Return the [X, Y] coordinate for the center point of the cell that contains the specified text.  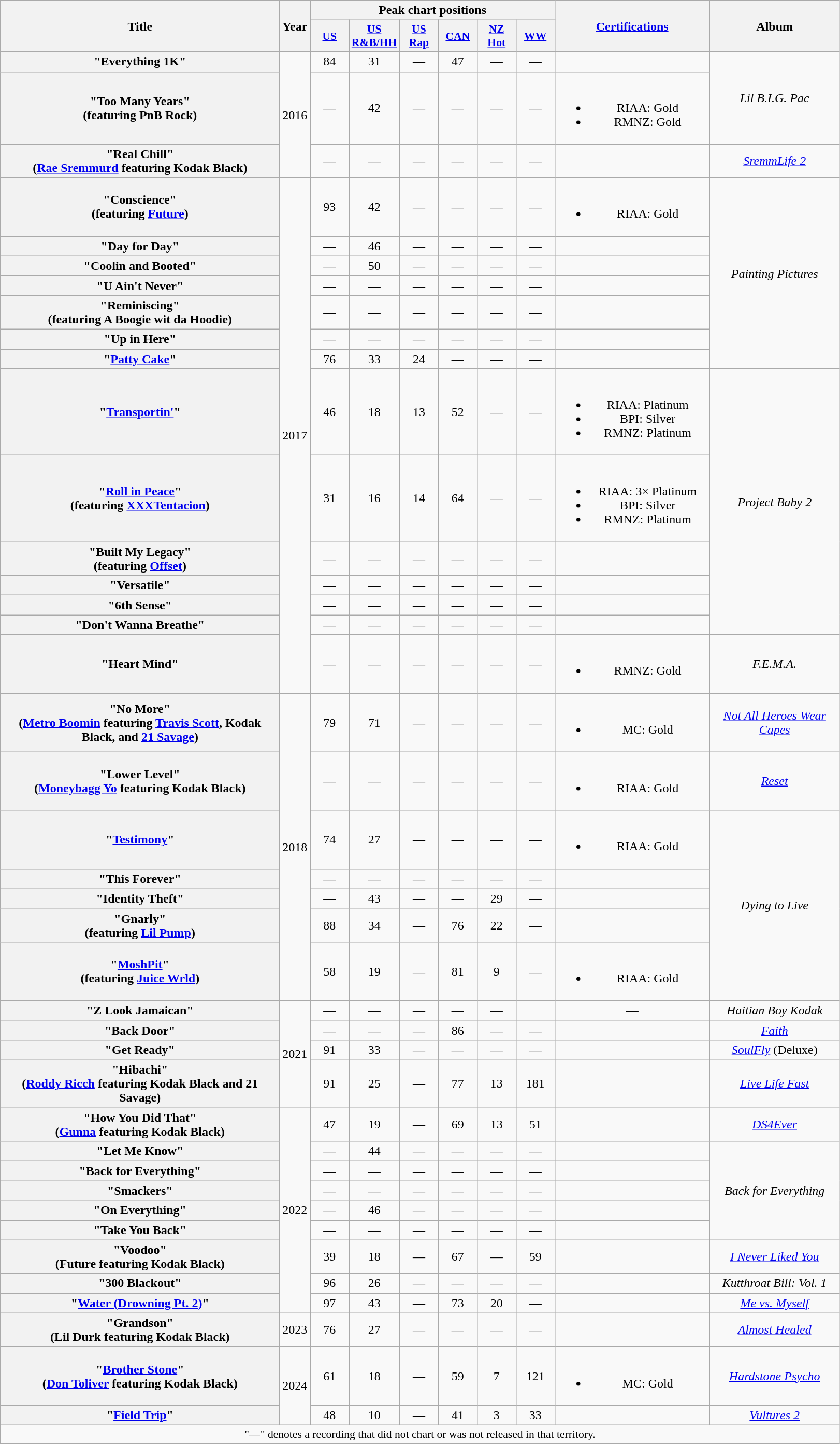
121 [535, 1376]
Not All Heroes Wear Capes [775, 722]
16 [374, 498]
DS4Ever [775, 1124]
77 [458, 1084]
34 [374, 925]
"Back for Everything" [140, 1171]
"Brother Stone"(Don Toliver featuring Kodak Black) [140, 1376]
41 [458, 1415]
"Grandson"(Lil Durk featuring Kodak Black) [140, 1329]
"Voodoo"(Future featuring Kodak Black) [140, 1257]
"Heart Mind" [140, 664]
20 [496, 1303]
73 [458, 1303]
Haitian Boy Kodak [775, 1010]
Year [295, 26]
2023 [295, 1329]
50 [374, 266]
"Water (Drowning Pt. 2)" [140, 1303]
Kutthroat Bill: Vol. 1 [775, 1283]
"Everything 1K" [140, 62]
"MoshPit"(featuring Juice Wrld) [140, 971]
SoulFly (Deluxe) [775, 1050]
67 [458, 1257]
61 [329, 1376]
93 [329, 207]
Painting Pictures [775, 273]
"Too Many Years"(featuring PnB Rock) [140, 108]
51 [535, 1124]
NZHot [496, 36]
"Conscience"(featuring Future) [140, 207]
CAN [458, 36]
86 [458, 1031]
29 [496, 898]
USR&B/HH [374, 36]
181 [535, 1084]
Hardstone Psycho [775, 1376]
79 [329, 722]
"Up in Here" [140, 339]
2018 [295, 847]
71 [374, 722]
"U Ain't Never" [140, 285]
Peak chart positions [432, 10]
58 [329, 971]
Lil B.I.G. Pac [775, 98]
Certifications [632, 26]
2016 [295, 115]
"Coolin and Booted" [140, 266]
"Hibachi"(Roddy Ricch featuring Kodak Black and 21 Savage) [140, 1084]
"Get Ready" [140, 1050]
97 [329, 1303]
"Day for Day" [140, 246]
Title [140, 26]
RMNZ: Gold [632, 664]
39 [329, 1257]
"Reminiscing"(featuring A Boogie wit da Hoodie) [140, 312]
Reset [775, 781]
7 [496, 1376]
96 [329, 1283]
25 [374, 1084]
44 [374, 1151]
"Lower Level"(Moneybagg Yo featuring Kodak Black) [140, 781]
2022 [295, 1210]
Vultures 2 [775, 1415]
Back for Everything [775, 1191]
"—" denotes a recording that did not chart or was not released in that territory. [420, 1434]
"This Forever" [140, 879]
"Patty Cake" [140, 359]
"Back Door" [140, 1031]
Live Life Fast [775, 1084]
Almost Healed [775, 1329]
74 [329, 839]
69 [458, 1124]
"Let Me Know" [140, 1151]
9 [496, 971]
"On Everything" [140, 1210]
RIAA: PlatinumBPI: SilverRMNZ: Platinum [632, 412]
84 [329, 62]
"Z Look Jamaican" [140, 1010]
"Built My Legacy"(featuring Offset) [140, 559]
F.E.M.A. [775, 664]
"Real Chill"(Rae Sremmurd featuring Kodak Black) [140, 161]
"Field Trip" [140, 1415]
"Transportin'" [140, 412]
"Versatile" [140, 585]
2024 [295, 1385]
Album [775, 26]
"Gnarly"(featuring Lil Pump) [140, 925]
RIAA: GoldRMNZ: Gold [632, 108]
3 [496, 1415]
"300 Blackout" [140, 1283]
SremmLife 2 [775, 161]
Dying to Live [775, 906]
52 [458, 412]
"No More"(Metro Boomin featuring Travis Scott, Kodak Black, and 21 Savage) [140, 722]
"Don't Wanna Breathe" [140, 625]
"Roll in Peace"(featuring XXXTentacion) [140, 498]
"Smackers" [140, 1191]
"Take You Back" [140, 1230]
24 [418, 359]
2021 [295, 1054]
USRap [418, 36]
48 [329, 1415]
64 [458, 498]
22 [496, 925]
Me vs. Myself [775, 1303]
RIAA: 3× PlatinumBPI: SilverRMNZ: Platinum [632, 498]
"Testimony" [140, 839]
WW [535, 36]
Faith [775, 1031]
"Identity Theft" [140, 898]
81 [458, 971]
26 [374, 1283]
2017 [295, 435]
"6th Sense" [140, 605]
88 [329, 925]
14 [418, 498]
"How You Did That"(Gunna featuring Kodak Black) [140, 1124]
I Never Liked You [775, 1257]
10 [374, 1415]
US [329, 36]
Project Baby 2 [775, 502]
